Extract the [x, y] coordinate from the center of the cell holding the provided text.  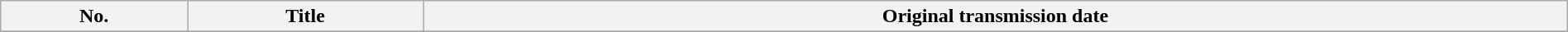
Original transmission date [996, 16]
No. [94, 16]
Title [304, 16]
